Return the [X, Y] coordinate for the center point of the cell that contains the specified text.  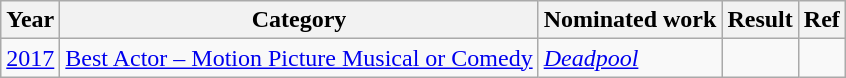
Result [760, 20]
Year [30, 20]
2017 [30, 58]
Ref [822, 20]
Nominated work [630, 20]
Category [299, 20]
Deadpool [630, 58]
Best Actor – Motion Picture Musical or Comedy [299, 58]
